From the cell containing the given text, extract its center point as [X, Y] coordinate. 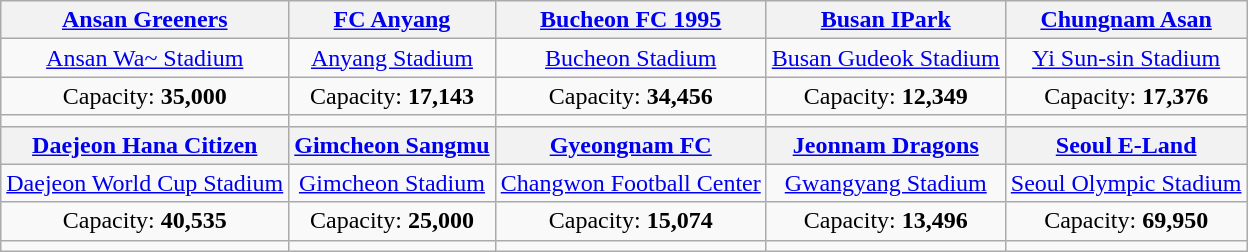
Capacity: 17,143 [392, 96]
Changwon Football Center [630, 183]
Capacity: 17,376 [1126, 96]
Ansan Wa~ Stadium [145, 58]
Gimcheon Sangmu [392, 145]
Daejeon World Cup Stadium [145, 183]
Capacity: 40,535 [145, 221]
Seoul Olympic Stadium [1126, 183]
Anyang Stadium [392, 58]
Jeonnam Dragons [886, 145]
Capacity: 13,496 [886, 221]
Capacity: 12,349 [886, 96]
Busan IPark [886, 20]
Chungnam Asan [1126, 20]
Capacity: 15,074 [630, 221]
Capacity: 34,456 [630, 96]
Gwangyang Stadium [886, 183]
Daejeon Hana Citizen [145, 145]
Gimcheon Stadium [392, 183]
Capacity: 25,000 [392, 221]
Bucheon FC 1995 [630, 20]
Bucheon Stadium [630, 58]
Capacity: 69,950 [1126, 221]
Seoul E-Land [1126, 145]
Gyeongnam FC [630, 145]
Ansan Greeners [145, 20]
Busan Gudeok Stadium [886, 58]
Yi Sun-sin Stadium [1126, 58]
FC Anyang [392, 20]
Capacity: 35,000 [145, 96]
